Capture the cell that displays the provided text and extract its [X, Y] central coordinate. 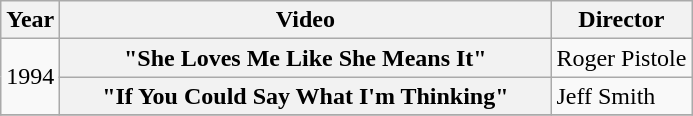
"She Loves Me Like She Means It" [306, 58]
Jeff Smith [622, 96]
Roger Pistole [622, 58]
"If You Could Say What I'm Thinking" [306, 96]
Video [306, 20]
Year [30, 20]
1994 [30, 77]
Director [622, 20]
